Extract the (x, y) coordinate from the center of the cell holding the provided text.  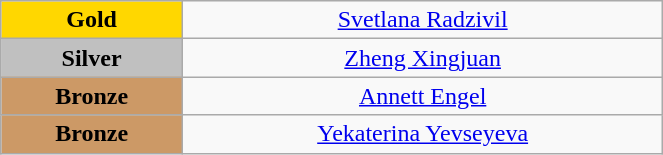
Annett Engel (422, 96)
Silver (92, 58)
Yekaterina Yevseyeva (422, 134)
Zheng Xingjuan (422, 58)
Gold (92, 20)
Svetlana Radzivil (422, 20)
